Scan for the cell matching the given text and deliver its [x, y] coordinate at center. 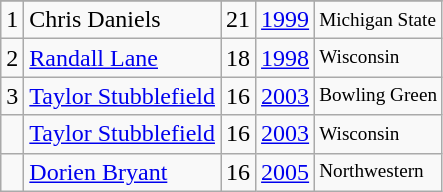
Chris Daniels [122, 20]
Bowling Green [378, 96]
1 [12, 20]
2005 [286, 172]
3 [12, 96]
2 [12, 58]
Dorien Bryant [122, 172]
Michigan State [378, 20]
Randall Lane [122, 58]
21 [238, 20]
1998 [286, 58]
1999 [286, 20]
Northwestern [378, 172]
18 [238, 58]
